Capture the cell that displays the provided text and extract its [x, y] central coordinate. 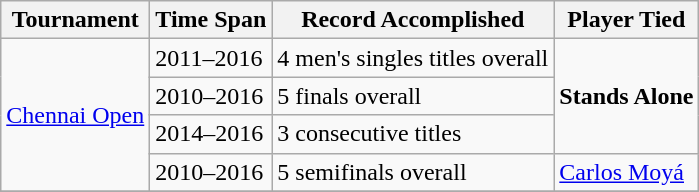
2011–2016 [211, 58]
Stands Alone [626, 96]
Carlos Moyá [626, 172]
4 men's singles titles overall [413, 58]
2014–2016 [211, 134]
Chennai Open [76, 115]
Time Span [211, 20]
Player Tied [626, 20]
Record Accomplished [413, 20]
5 semifinals overall [413, 172]
5 finals overall [413, 96]
Tournament [76, 20]
3 consecutive titles [413, 134]
